Return (x, y) of the center of cell containing provided text 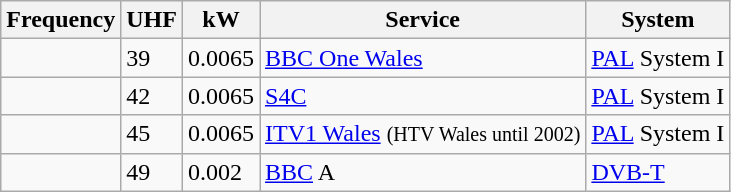
49 (152, 172)
ITV1 Wales (HTV Wales until 2002) (423, 134)
Service (423, 20)
S4C (423, 96)
BBC One Wales (423, 58)
42 (152, 96)
BBC A (423, 172)
System (658, 20)
UHF (152, 20)
39 (152, 58)
Frequency (61, 20)
0.002 (220, 172)
45 (152, 134)
DVB-T (658, 172)
kW (220, 20)
